Provide the (x, y) coordinate of the cell's center where the given text is located.  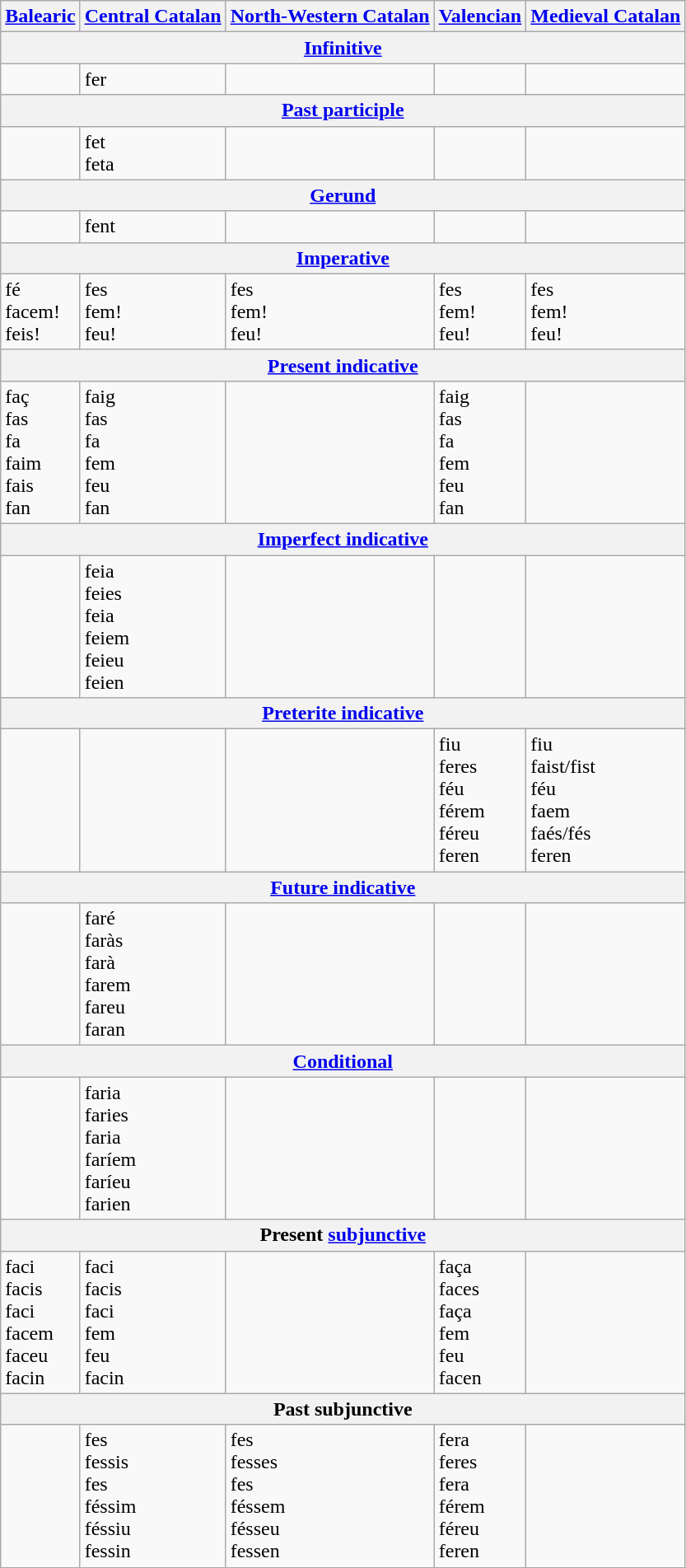
Balearic (40, 16)
Central Catalan (153, 16)
facifacisfacifacemfaceufacin (40, 1322)
facifacisfacifemfeufacin (153, 1322)
fariafariesfariafaríemfaríeufarien (153, 1149)
Infinitive (343, 48)
feiafeiesfeiafeiemfeieufeien (153, 626)
Past subjunctive (343, 1409)
fesfessisfesféssimféssiufessin (153, 1496)
Future indicative (343, 887)
fiuferesféuféremféreuferen (480, 801)
fesfessesfesféssemfésseufessen (329, 1496)
North-Western Catalan (329, 16)
Valencian (480, 16)
Past participle (343, 110)
Present indicative (343, 365)
Imperative (343, 258)
Medieval Catalan (606, 16)
Present subjunctive (343, 1235)
fetfeta (153, 153)
féfacem!feis! (40, 311)
façfasfafaimfaisfan (40, 452)
Conditional (343, 1061)
feraferesferaféremféreuferen (480, 1496)
Gerund (343, 195)
fiufaist/fistféufaemfaés/fésferen (606, 801)
Imperfect indicative (343, 539)
façafacesfaçafemfeufacen (480, 1322)
faréfaràsfaràfaremfareufaran (153, 974)
fent (153, 227)
fer (153, 79)
Preterite indicative (343, 714)
